Pinpoint the cell where the given text exists, returning its (x, y) midpoint coordinate. 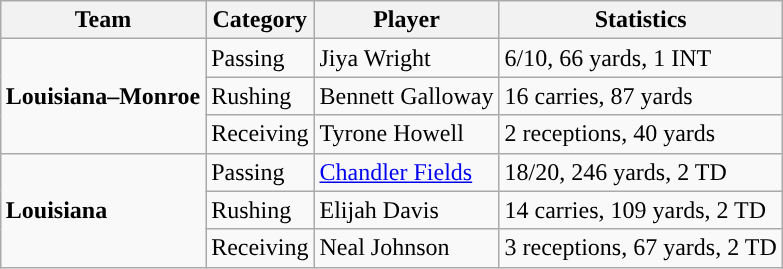
Louisiana (102, 210)
Team (102, 20)
Chandler Fields (406, 172)
Elijah Davis (406, 210)
Player (406, 20)
Jiya Wright (406, 58)
Category (260, 20)
2 receptions, 40 yards (640, 134)
Statistics (640, 20)
6/10, 66 yards, 1 INT (640, 58)
3 receptions, 67 yards, 2 TD (640, 248)
Tyrone Howell (406, 134)
14 carries, 109 yards, 2 TD (640, 210)
16 carries, 87 yards (640, 96)
18/20, 246 yards, 2 TD (640, 172)
Bennett Galloway (406, 96)
Louisiana–Monroe (102, 96)
Neal Johnson (406, 248)
